Return (x, y) of the center of cell containing provided text 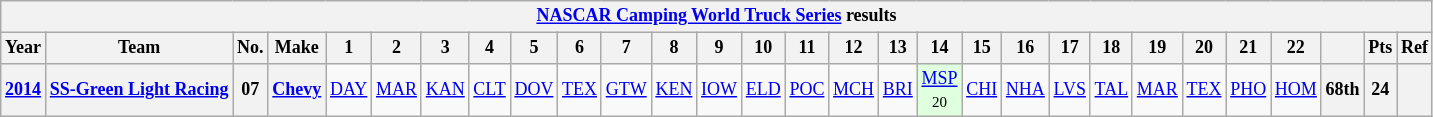
Year (24, 48)
GTW (626, 90)
18 (1111, 48)
10 (763, 48)
LVS (1070, 90)
DOV (534, 90)
Chevy (297, 90)
68th (1342, 90)
CLT (490, 90)
20 (1204, 48)
MSP20 (940, 90)
9 (720, 48)
22 (1296, 48)
15 (982, 48)
CHI (982, 90)
2014 (24, 90)
ELD (763, 90)
HOM (1296, 90)
KAN (445, 90)
NHA (1026, 90)
8 (674, 48)
No. (250, 48)
IOW (720, 90)
MCH (854, 90)
7 (626, 48)
3 (445, 48)
11 (807, 48)
TAL (1111, 90)
Pts (1380, 48)
POC (807, 90)
24 (1380, 90)
Ref (1415, 48)
13 (898, 48)
12 (854, 48)
6 (580, 48)
19 (1157, 48)
07 (250, 90)
DAY (349, 90)
SS-Green Light Racing (138, 90)
NASCAR Camping World Truck Series results (716, 16)
5 (534, 48)
Team (138, 48)
BRI (898, 90)
KEN (674, 90)
1 (349, 48)
16 (1026, 48)
21 (1248, 48)
4 (490, 48)
Make (297, 48)
2 (397, 48)
PHO (1248, 90)
17 (1070, 48)
14 (940, 48)
